Detect which cell encompasses the target text, then output its (X, Y) center coordinate. 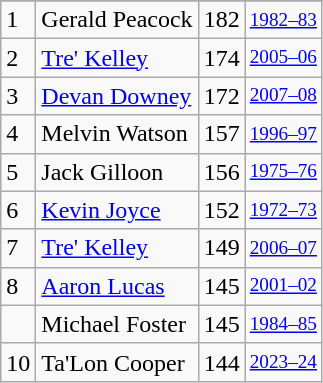
2001–02 (283, 286)
5 (18, 172)
2005–06 (283, 58)
Devan Downey (117, 96)
Melvin Watson (117, 134)
Gerald Peacock (117, 20)
1982–83 (283, 20)
10 (18, 362)
1975–76 (283, 172)
2006–07 (283, 248)
1972–73 (283, 210)
156 (222, 172)
1984–85 (283, 324)
182 (222, 20)
1996–97 (283, 134)
172 (222, 96)
4 (18, 134)
3 (18, 96)
174 (222, 58)
6 (18, 210)
Michael Foster (117, 324)
2 (18, 58)
144 (222, 362)
Jack Gilloon (117, 172)
Ta'Lon Cooper (117, 362)
1 (18, 20)
149 (222, 248)
157 (222, 134)
7 (18, 248)
8 (18, 286)
152 (222, 210)
2007–08 (283, 96)
2023–24 (283, 362)
Kevin Joyce (117, 210)
Aaron Lucas (117, 286)
